From the cell containing the given text, extract its center point as (x, y) coordinate. 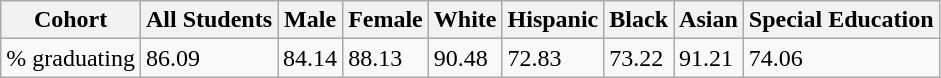
Black (639, 20)
Asian (709, 20)
White (465, 20)
84.14 (310, 58)
72.83 (553, 58)
Cohort (71, 20)
Hispanic (553, 20)
Female (386, 20)
86.09 (208, 58)
74.06 (841, 58)
All Students (208, 20)
Special Education (841, 20)
73.22 (639, 58)
91.21 (709, 58)
88.13 (386, 58)
Male (310, 20)
% graduating (71, 58)
90.48 (465, 58)
